Extract the (x, y) coordinate from the center of the cell holding the provided text.  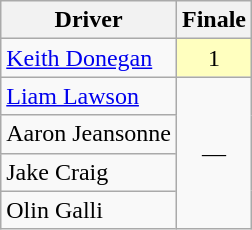
Aaron Jeansonne (89, 134)
Liam Lawson (89, 96)
Finale (214, 20)
Driver (89, 20)
Olin Galli (89, 210)
1 (214, 58)
Keith Donegan (89, 58)
— (214, 153)
Jake Craig (89, 172)
